From the cell containing the given text, extract its center point as [x, y] coordinate. 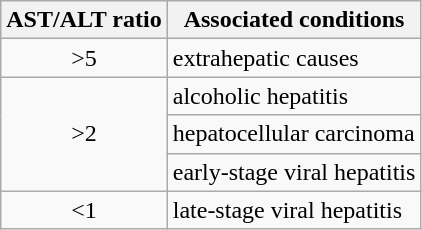
late-stage viral hepatitis [294, 210]
hepatocellular carcinoma [294, 134]
alcoholic hepatitis [294, 96]
AST/ALT ratio [84, 20]
Associated conditions [294, 20]
<1 [84, 210]
extrahepatic causes [294, 58]
>5 [84, 58]
>2 [84, 134]
early-stage viral hepatitis [294, 172]
